From the cell containing the given text, extract its center point as [X, Y] coordinate. 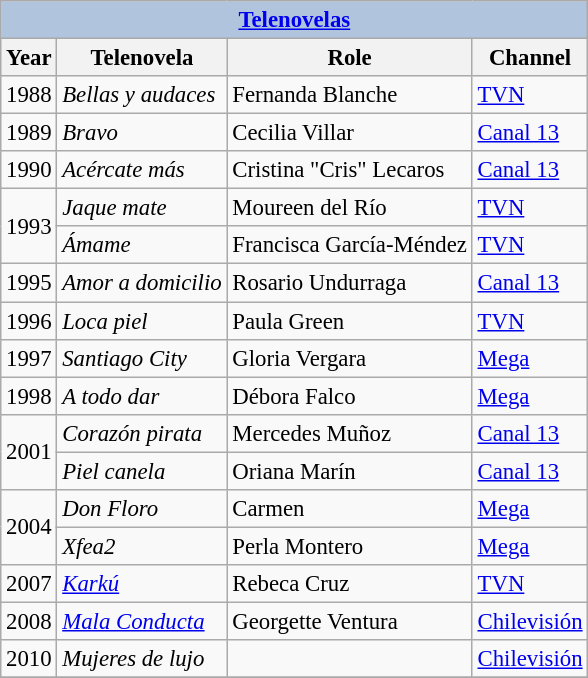
1988 [29, 95]
Georgette Ventura [350, 621]
Rebeca Cruz [350, 584]
Role [350, 58]
Paula Green [350, 321]
A todo dar [142, 396]
2007 [29, 584]
1997 [29, 358]
Débora Falco [350, 396]
Fernanda Blanche [350, 95]
Telenovelas [294, 20]
1996 [29, 321]
2004 [29, 528]
Piel canela [142, 471]
Jaque mate [142, 208]
Amor a domicilio [142, 283]
Year [29, 58]
Telenovela [142, 58]
Don Floro [142, 509]
Moureen del Río [350, 208]
1995 [29, 283]
Cecilia Villar [350, 133]
1993 [29, 226]
Carmen [350, 509]
Mujeres de lujo [142, 659]
Bravo [142, 133]
Acércate más [142, 170]
2010 [29, 659]
Mercedes Muñoz [350, 433]
Ámame [142, 245]
Loca piel [142, 321]
1989 [29, 133]
Santiago City [142, 358]
Karkú [142, 584]
Rosario Undurraga [350, 283]
Corazón pirata [142, 433]
Oriana Marín [350, 471]
1998 [29, 396]
Channel [530, 58]
Bellas y audaces [142, 95]
Mala Conducta [142, 621]
2008 [29, 621]
Cristina "Cris" Lecaros [350, 170]
Francisca García-Méndez [350, 245]
2001 [29, 452]
1990 [29, 170]
Xfea2 [142, 546]
Perla Montero [350, 546]
Gloria Vergara [350, 358]
